Scan for the cell matching the given text and deliver its [x, y] coordinate at center. 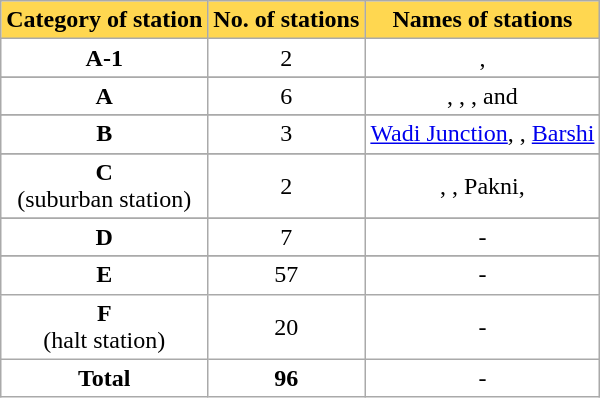
7 [286, 237]
No. of stations [286, 20]
F(halt station) [104, 326]
20 [286, 326]
3 [286, 134]
Names of stations [482, 20]
57 [286, 275]
, , Pakni, [482, 186]
, [482, 58]
Category of station [104, 20]
A [104, 96]
Wadi Junction, , Barshi [482, 134]
6 [286, 96]
E [104, 275]
B [104, 134]
, , , and [482, 96]
D [104, 237]
C(suburban station) [104, 186]
A-1 [104, 58]
96 [286, 378]
Total [104, 378]
